Extract the [x, y] coordinate from the center of the cell holding the provided text.  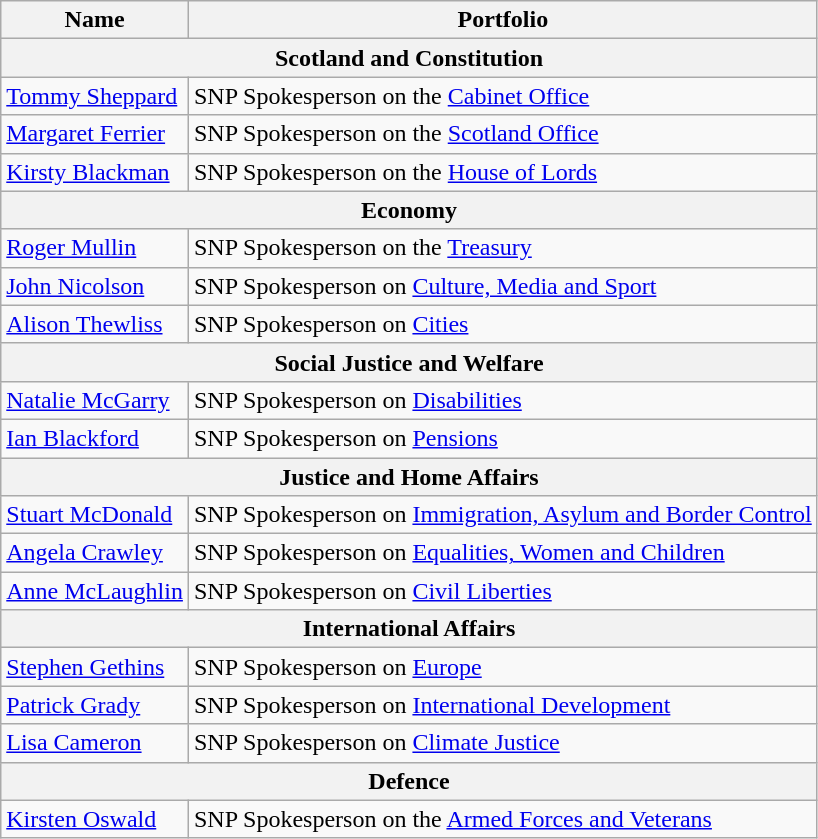
Margaret Ferrier [95, 134]
Tommy Sheppard [95, 96]
SNP Spokesperson on the House of Lords [502, 172]
SNP Spokesperson on Immigration, Asylum and Border Control [502, 515]
SNP Spokesperson on the Treasury [502, 248]
SNP Spokesperson on International Development [502, 705]
Alison Thewliss [95, 324]
SNP Spokesperson on Europe [502, 667]
Kirsten Oswald [95, 819]
Justice and Home Affairs [410, 477]
Name [95, 20]
SNP Spokesperson on Civil Liberties [502, 591]
Angela Crawley [95, 553]
SNP Spokesperson on the Armed Forces and Veterans [502, 819]
Portfolio [502, 20]
Stephen Gethins [95, 667]
SNP Spokesperson on Pensions [502, 438]
Scotland and Constitution [410, 58]
SNP Spokesperson on Cities [502, 324]
International Affairs [410, 629]
SNP Spokesperson on Equalities, Women and Children [502, 553]
Roger Mullin [95, 248]
SNP Spokesperson on Culture, Media and Sport [502, 286]
SNP Spokesperson on Climate Justice [502, 743]
SNP Spokesperson on the Scotland Office [502, 134]
Defence [410, 781]
SNP Spokesperson on Disabilities [502, 400]
John Nicolson [95, 286]
Lisa Cameron [95, 743]
Economy [410, 210]
Social Justice and Welfare [410, 362]
Patrick Grady [95, 705]
Natalie McGarry [95, 400]
Anne McLaughlin [95, 591]
Stuart McDonald [95, 515]
Ian Blackford [95, 438]
Kirsty Blackman [95, 172]
SNP Spokesperson on the Cabinet Office [502, 96]
